Detect which cell encompasses the target text, then output its (X, Y) center coordinate. 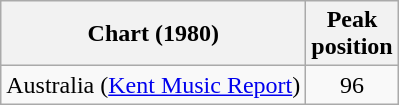
Chart (1980) (154, 34)
Peakposition (352, 34)
96 (352, 85)
Australia (Kent Music Report) (154, 85)
